Find where the given text appears and provide that cell's center as [x, y] coordinate. 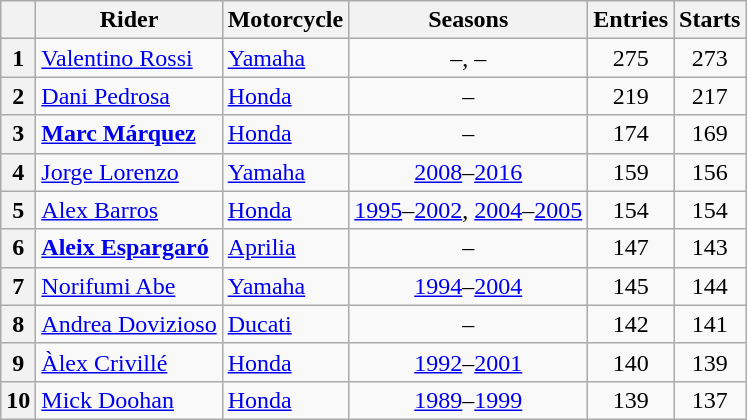
143 [710, 248]
144 [710, 286]
Norifumi Abe [129, 286]
Aleix Espargaró [129, 248]
5 [18, 210]
1994–2004 [468, 286]
Jorge Lorenzo [129, 172]
Mick Doohan [129, 400]
159 [631, 172]
1992–2001 [468, 362]
141 [710, 324]
Marc Márquez [129, 134]
4 [18, 172]
142 [631, 324]
Seasons [468, 20]
Entries [631, 20]
156 [710, 172]
Rider [129, 20]
8 [18, 324]
217 [710, 96]
6 [18, 248]
145 [631, 286]
Andrea Dovizioso [129, 324]
Starts [710, 20]
Aprilia [286, 248]
219 [631, 96]
1995–2002, 2004–2005 [468, 210]
169 [710, 134]
Motorcycle [286, 20]
Valentino Rossi [129, 58]
9 [18, 362]
137 [710, 400]
10 [18, 400]
1989–1999 [468, 400]
147 [631, 248]
275 [631, 58]
3 [18, 134]
–, – [468, 58]
Àlex Crivillé [129, 362]
140 [631, 362]
174 [631, 134]
Alex Barros [129, 210]
2 [18, 96]
1 [18, 58]
Dani Pedrosa [129, 96]
273 [710, 58]
2008–2016 [468, 172]
Ducati [286, 324]
7 [18, 286]
